Provide the (X, Y) coordinate of the cell's center where the given text is located.  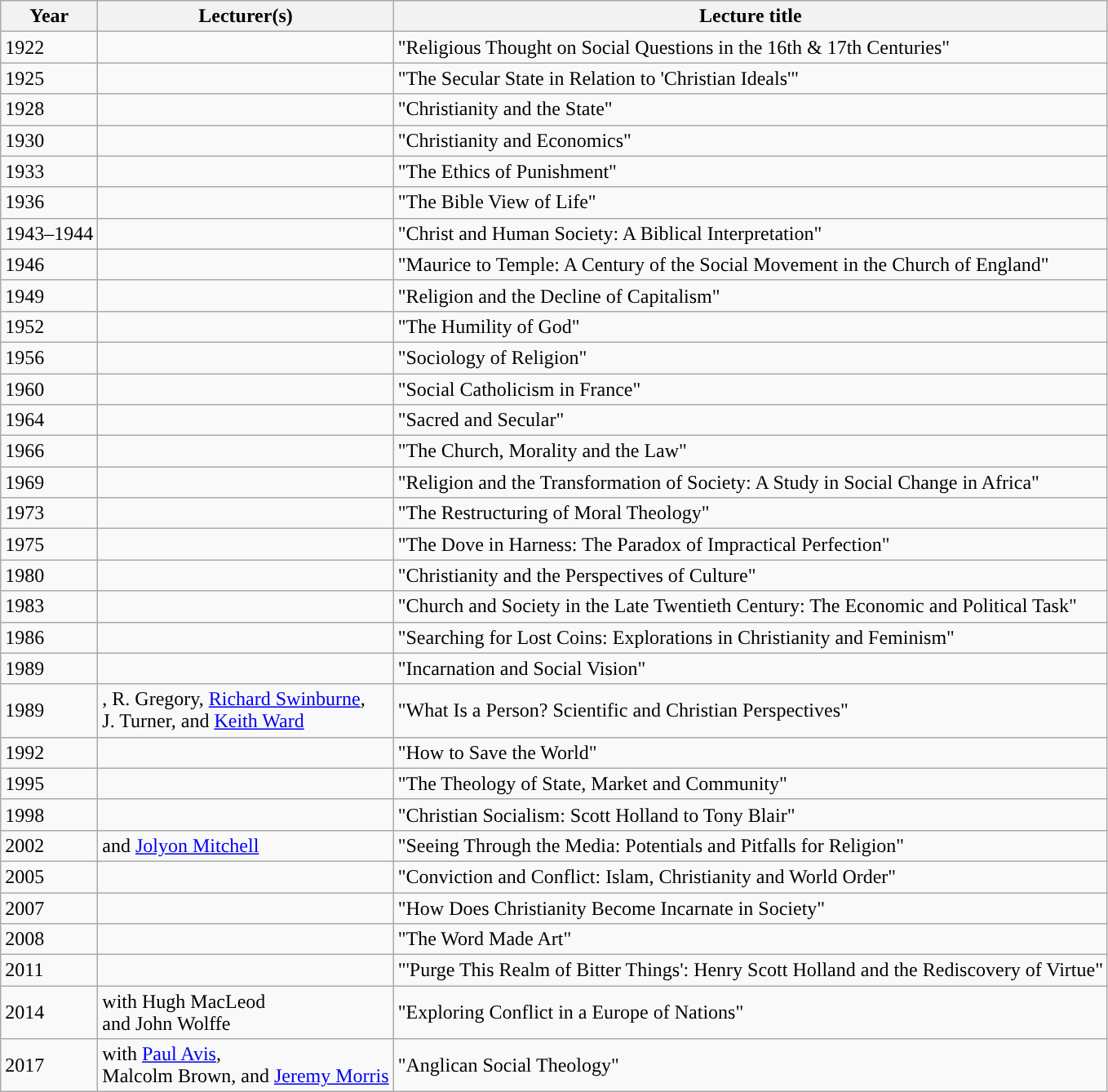
"Christ and Human Society: A Biblical Interpretation" (751, 233)
"Anglican Social Theology" (751, 1066)
with Hugh MacLeodand John Wolffe (246, 1012)
, R. Gregory, Richard Swinburne,J. Turner, and Keith Ward (246, 710)
1960 (49, 389)
1980 (49, 575)
with Paul Avis,Malcolm Brown, and Jeremy Morris (246, 1066)
"Exploring Conflict in a Europe of Nations" (751, 1012)
1969 (49, 482)
"Incarnation and Social Vision" (751, 668)
2007 (49, 908)
1933 (49, 171)
"The Secular State in Relation to 'Christian Ideals'" (751, 78)
"Maurice to Temple: A Century of the Social Movement in the Church of England" (751, 264)
1922 (49, 47)
2017 (49, 1066)
1995 (49, 783)
1943–1944 (49, 233)
"Sociology of Religion" (751, 357)
"Christianity and the State" (751, 109)
"Religious Thought on Social Questions in the 16th & 17th Centuries" (751, 47)
Year (49, 16)
"What Is a Person? Scientific and Christian Perspectives" (751, 710)
"Searching for Lost Coins: Explorations in Christianity and Feminism" (751, 637)
1983 (49, 606)
"Christian Socialism: Scott Holland to Tony Blair" (751, 815)
1986 (49, 637)
1964 (49, 420)
1928 (49, 109)
1949 (49, 295)
"The Restructuring of Moral Theology" (751, 513)
Lecture title (751, 16)
"Religion and the Decline of Capitalism" (751, 295)
and Jolyon Mitchell (246, 846)
"How Does Christianity Become Incarnate in Society" (751, 908)
"The Humility of God" (751, 326)
1956 (49, 357)
"Church and Society in the Late Twentieth Century: The Economic and Political Task" (751, 606)
"The Dove in Harness: The Paradox of Impractical Perfection" (751, 544)
"The Theology of State, Market and Community" (751, 783)
"The Church, Morality and the Law" (751, 451)
1936 (49, 202)
1966 (49, 451)
1946 (49, 264)
"The Word Made Art" (751, 939)
"The Bible View of Life" (751, 202)
1992 (49, 752)
"Conviction and Conflict: Islam, Christianity and World Order" (751, 877)
"Christianity and Economics" (751, 140)
1975 (49, 544)
"How to Save the World" (751, 752)
1973 (49, 513)
2014 (49, 1012)
1998 (49, 815)
"Seeing Through the Media: Potentials and Pitfalls for Religion" (751, 846)
Lecturer(s) (246, 16)
2005 (49, 877)
"Christianity and the Perspectives of Culture" (751, 575)
1952 (49, 326)
"'Purge This Realm of Bitter Things': Henry Scott Holland and the Rediscovery of Virtue" (751, 970)
"Social Catholicism in France" (751, 389)
"Sacred and Secular" (751, 420)
2002 (49, 846)
1925 (49, 78)
2011 (49, 970)
2008 (49, 939)
"Religion and the Transformation of Society: A Study in Social Change in Africa" (751, 482)
"The Ethics of Punishment" (751, 171)
1930 (49, 140)
